Pinpoint the cell where the given text exists, returning its [X, Y] midpoint coordinate. 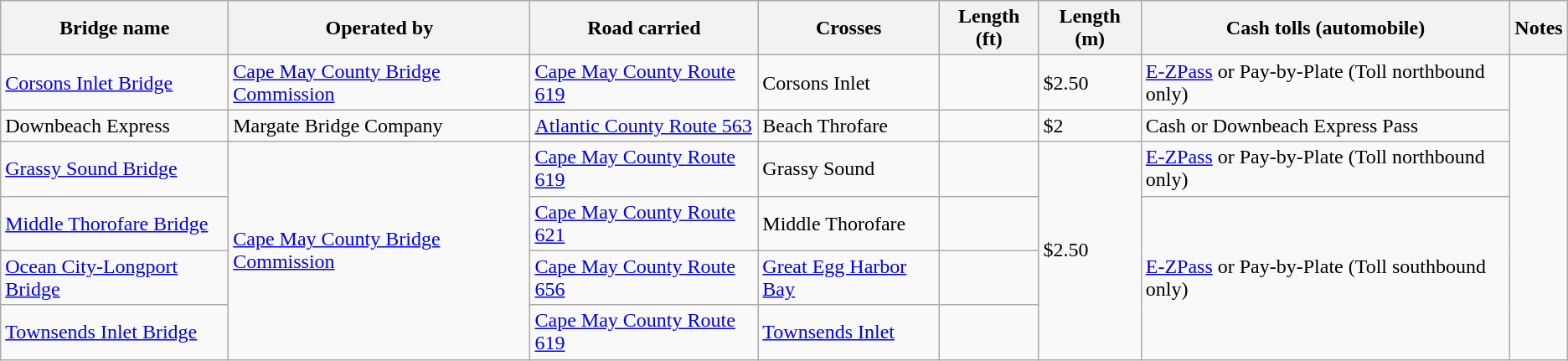
Corsons Inlet [849, 82]
Cash or Downbeach Express Pass [1325, 126]
Townsends Inlet Bridge [115, 332]
Cape May County Route 656 [644, 278]
Middle Thorofare [849, 223]
$2 [1090, 126]
Townsends Inlet [849, 332]
Middle Thorofare Bridge [115, 223]
Operated by [379, 28]
Atlantic County Route 563 [644, 126]
Beach Throfare [849, 126]
Corsons Inlet Bridge [115, 82]
Bridge name [115, 28]
Road carried [644, 28]
Length (ft) [988, 28]
Cash tolls (automobile) [1325, 28]
E-ZPass or Pay-by-Plate (Toll southbound only) [1325, 278]
Length (m) [1090, 28]
Grassy Sound [849, 169]
Grassy Sound Bridge [115, 169]
Great Egg Harbor Bay [849, 278]
Ocean City-Longport Bridge [115, 278]
Downbeach Express [115, 126]
Notes [1539, 28]
Crosses [849, 28]
Cape May County Route 621 [644, 223]
Margate Bridge Company [379, 126]
